Pinpoint the cell where the given text exists, returning its [x, y] midpoint coordinate. 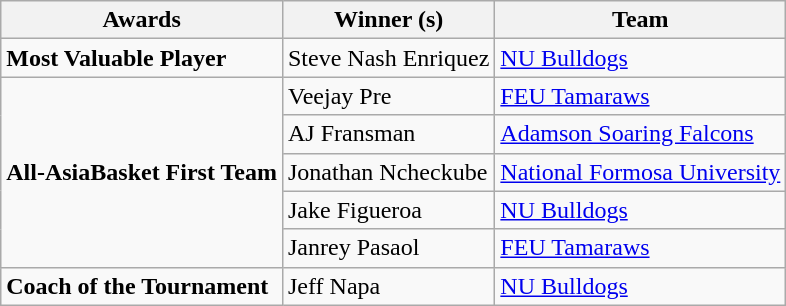
Steve Nash Enriquez [388, 58]
Jake Figueroa [388, 210]
AJ Fransman [388, 134]
Adamson Soaring Falcons [640, 134]
Winner (s) [388, 20]
Team [640, 20]
Veejay Pre [388, 96]
All-AsiaBasket First Team [142, 172]
Jeff Napa [388, 286]
Most Valuable Player [142, 58]
Janrey Pasaol [388, 248]
Coach of the Tournament [142, 286]
National Formosa University [640, 172]
Jonathan Ncheckube [388, 172]
Awards [142, 20]
